Detect which cell encompasses the target text, then output its [X, Y] center coordinate. 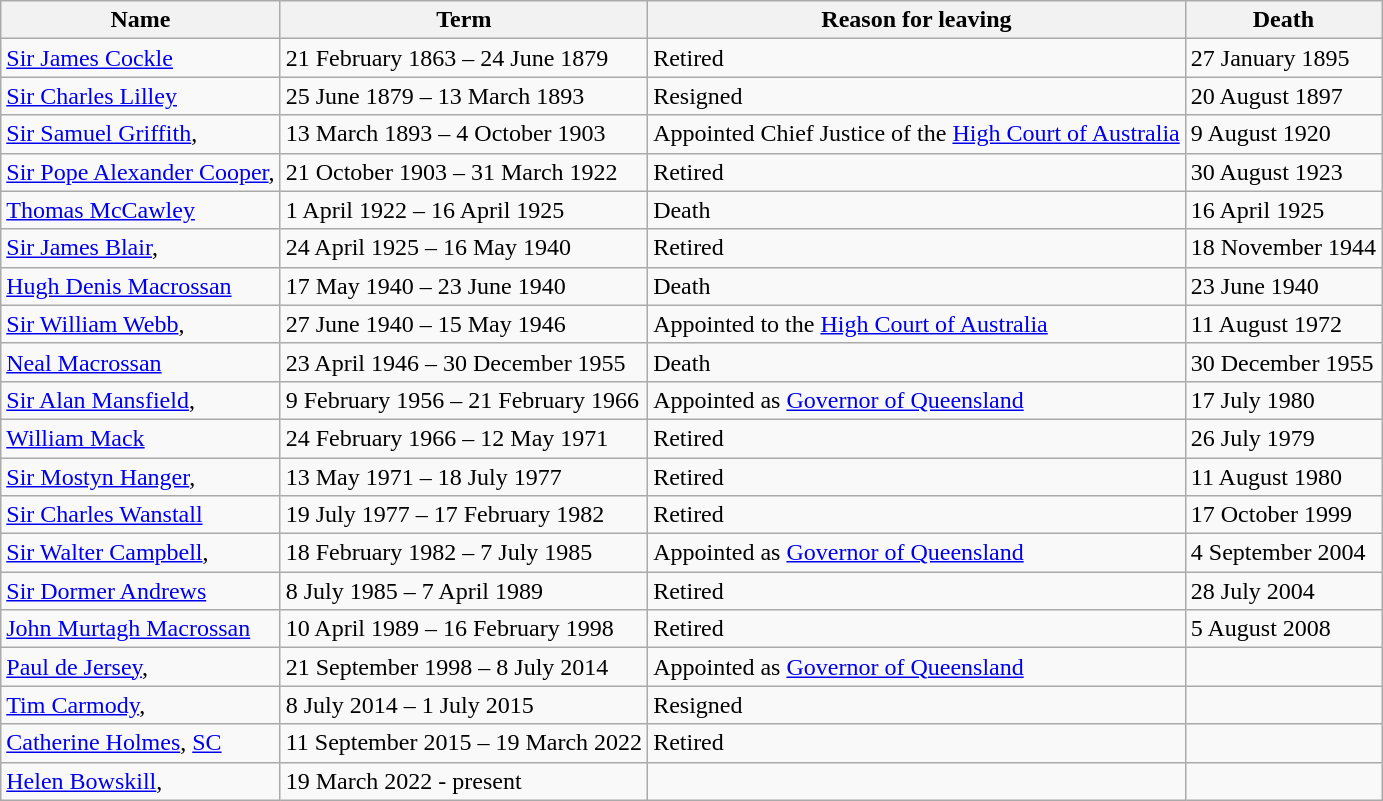
23 June 1940 [1283, 286]
19 March 2022 - present [464, 781]
21 September 1998 – 8 July 2014 [464, 667]
Sir James Cockle [140, 58]
Appointed to the High Court of Australia [917, 324]
5 August 2008 [1283, 629]
11 August 1980 [1283, 477]
Sir Charles Wanstall [140, 515]
Name [140, 20]
Helen Bowskill, [140, 781]
4 September 2004 [1283, 553]
Hugh Denis Macrossan [140, 286]
William Mack [140, 438]
Sir Walter Campbell, [140, 553]
11 September 2015 – 19 March 2022 [464, 743]
Sir Samuel Griffith, [140, 134]
Sir Dormer Andrews [140, 591]
17 July 1980 [1283, 400]
1 April 1922 – 16 April 1925 [464, 210]
Catherine Holmes, SC [140, 743]
23 April 1946 – 30 December 1955 [464, 362]
21 October 1903 – 31 March 1922 [464, 172]
24 April 1925 – 16 May 1940 [464, 248]
Sir James Blair, [140, 248]
13 March 1893 – 4 October 1903 [464, 134]
8 July 1985 – 7 April 1989 [464, 591]
Sir Mostyn Hanger, [140, 477]
Thomas McCawley [140, 210]
Tim Carmody, [140, 705]
Neal Macrossan [140, 362]
Appointed Chief Justice of the High Court of Australia [917, 134]
30 August 1923 [1283, 172]
Term [464, 20]
Reason for leaving [917, 20]
13 May 1971 – 18 July 1977 [464, 477]
25 June 1879 – 13 March 1893 [464, 96]
Sir Alan Mansfield, [140, 400]
Sir William Webb, [140, 324]
18 November 1944 [1283, 248]
Sir Pope Alexander Cooper, [140, 172]
10 April 1989 – 16 February 1998 [464, 629]
30 December 1955 [1283, 362]
11 August 1972 [1283, 324]
17 May 1940 – 23 June 1940 [464, 286]
17 October 1999 [1283, 515]
9 August 1920 [1283, 134]
Paul de Jersey, [140, 667]
27 January 1895 [1283, 58]
18 February 1982 – 7 July 1985 [464, 553]
20 August 1897 [1283, 96]
24 February 1966 – 12 May 1971 [464, 438]
27 June 1940 – 15 May 1946 [464, 324]
Sir Charles Lilley [140, 96]
26 July 1979 [1283, 438]
8 July 2014 – 1 July 2015 [464, 705]
19 July 1977 – 17 February 1982 [464, 515]
9 February 1956 – 21 February 1966 [464, 400]
28 July 2004 [1283, 591]
16 April 1925 [1283, 210]
21 February 1863 – 24 June 1879 [464, 58]
John Murtagh Macrossan [140, 629]
